Return the (x, y) coordinate for the center point of the cell that contains the specified text.  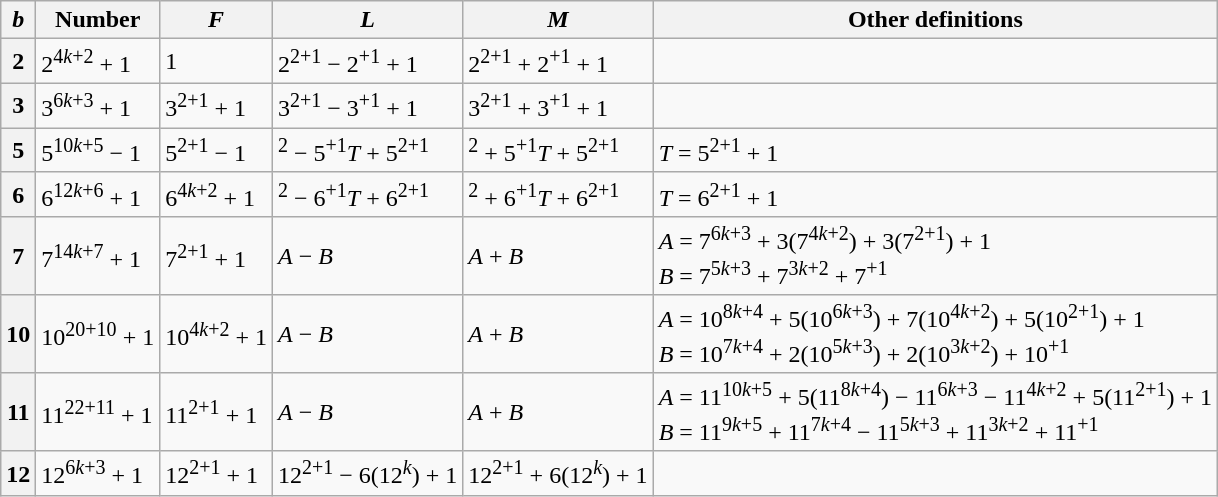
2 + 6+1T + 62+1 (558, 194)
F (216, 20)
22+1 + 2+1 + 1 (558, 62)
10 (18, 334)
2 + 5+1T + 52+1 (558, 150)
122+1 + 6(12k) + 1 (558, 474)
Other definitions (935, 20)
612k+6 + 1 (98, 194)
1 (216, 62)
M (558, 20)
1122+11 + 1 (98, 412)
7 (18, 256)
2 − 5+1T + 52+1 (367, 150)
2 (18, 62)
T = 52+1 + 1 (935, 150)
122+1 − 6(12k) + 1 (367, 474)
T = 62+1 + 1 (935, 194)
32+1 − 3+1 + 1 (367, 106)
6 (18, 194)
32+1 + 1 (216, 106)
64k+2 + 1 (216, 194)
Number (98, 20)
A = 108k+4 + 5(106k+3) + 7(104k+2) + 5(102+1) + 1B = 107k+4 + 2(105k+3) + 2(103k+2) + 10+1 (935, 334)
b (18, 20)
11 (18, 412)
L (367, 20)
24k+2 + 1 (98, 62)
2 − 6+1T + 62+1 (367, 194)
5 (18, 150)
22+1 − 2+1 + 1 (367, 62)
32+1 + 3+1 + 1 (558, 106)
1020+10 + 1 (98, 334)
126k+3 + 1 (98, 474)
A = 1110k+5 + 5(118k+4) − 116k+3 − 114k+2 + 5(112+1) + 1B = 119k+5 + 117k+4 − 115k+3 + 113k+2 + 11+1 (935, 412)
510k+5 − 1 (98, 150)
72+1 + 1 (216, 256)
12 (18, 474)
112+1 + 1 (216, 412)
A = 76k+3 + 3(74k+2) + 3(72+1) + 1B = 75k+3 + 73k+2 + 7+1 (935, 256)
104k+2 + 1 (216, 334)
52+1 − 1 (216, 150)
122+1 + 1 (216, 474)
36k+3 + 1 (98, 106)
3 (18, 106)
714k+7 + 1 (98, 256)
